Output the (X, Y) coordinate of the center of the cell containing the given text.  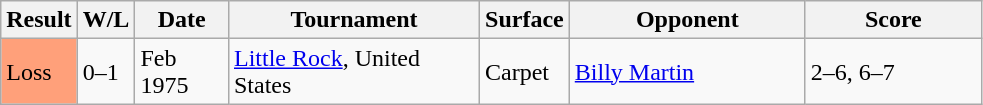
Billy Martin (687, 72)
Surface (525, 20)
Tournament (354, 20)
Carpet (525, 72)
2–6, 6–7 (893, 72)
Little Rock, United States (354, 72)
Opponent (687, 20)
Result (39, 20)
Loss (39, 72)
Date (182, 20)
Feb 1975 (182, 72)
W/L (106, 20)
0–1 (106, 72)
Score (893, 20)
